Capture the cell that displays the provided text and extract its [X, Y] central coordinate. 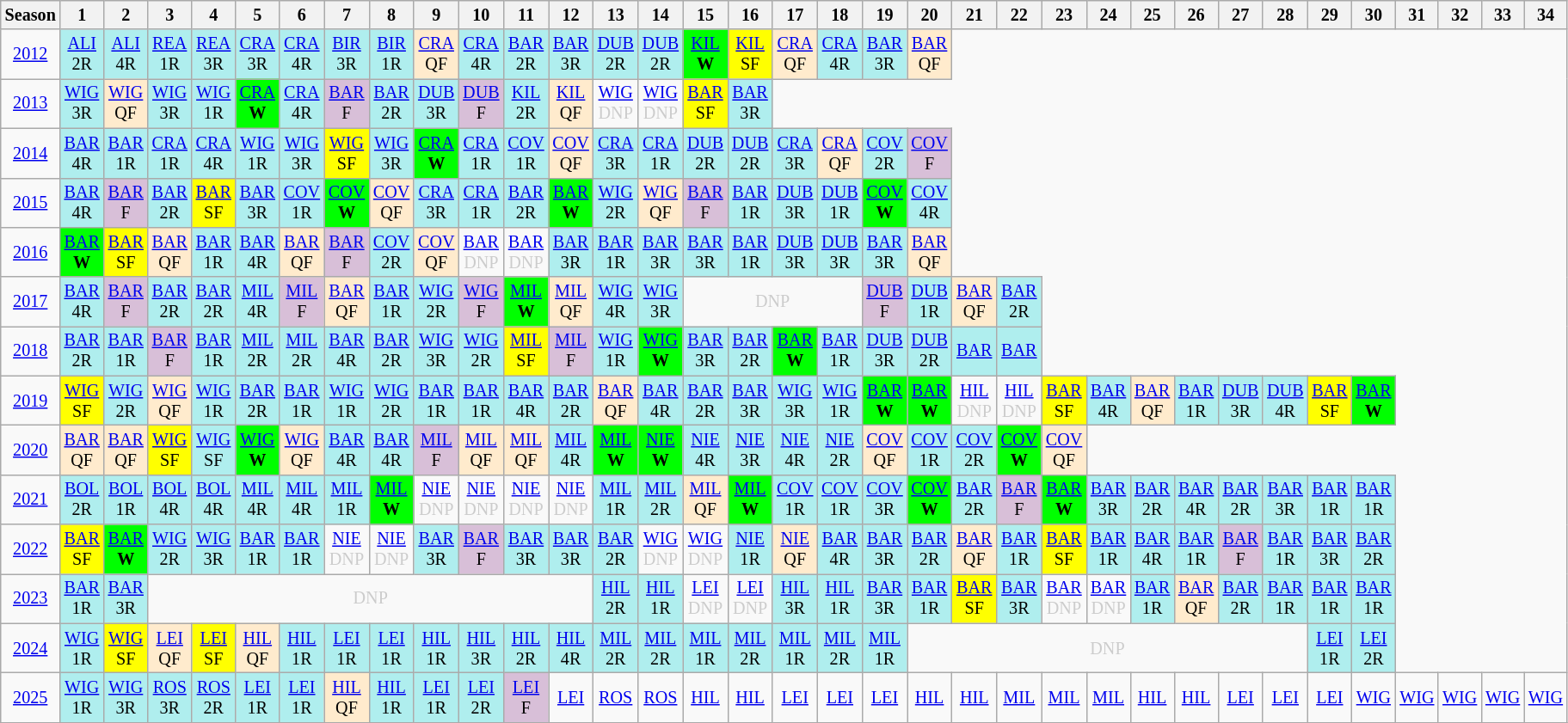
24 [1108, 15]
ALI4R [126, 54]
KIL2R [526, 104]
BOL2R [83, 499]
4 [213, 15]
31 [1417, 15]
2017 [31, 302]
29 [1330, 15]
COV3R [884, 499]
2021 [31, 499]
NIEQF [795, 549]
ROS3R [170, 698]
2022 [31, 549]
33 [1503, 15]
BIR3R [347, 54]
2024 [31, 648]
ROS2R [213, 698]
20 [930, 15]
BIR1R [391, 54]
2013 [31, 104]
WIG4R [616, 302]
32 [1460, 15]
DUB4R [1285, 401]
KILW [705, 54]
LEIQF [170, 648]
Season [31, 15]
LEISF [213, 648]
3 [170, 15]
18 [839, 15]
LEIF [526, 698]
14 [661, 15]
NIE3R [750, 450]
10 [481, 15]
19 [884, 15]
NIEW [661, 450]
2018 [31, 352]
12 [571, 15]
16 [750, 15]
2023 [31, 599]
2 [126, 15]
REA3R [213, 54]
34 [1546, 15]
25 [1153, 15]
7 [347, 15]
HIL4R [571, 648]
KILSF [750, 54]
2016 [31, 253]
23 [1064, 15]
MILSF [526, 352]
15 [705, 15]
26 [1196, 15]
KILQF [571, 104]
COVF [930, 153]
2012 [31, 54]
13 [616, 15]
NIE2R [839, 450]
9 [436, 15]
REA1R [170, 54]
30 [1373, 15]
21 [975, 15]
27 [1240, 15]
22 [1019, 15]
BOL1R [126, 499]
2019 [31, 401]
2020 [31, 450]
8 [391, 15]
17 [795, 15]
WIGF [481, 302]
ALI2R [83, 54]
28 [1285, 15]
1 [83, 15]
6 [302, 15]
NIE1R [750, 549]
11 [526, 15]
COV4R [930, 203]
2015 [31, 203]
2025 [31, 698]
5 [258, 15]
2014 [31, 153]
